Determine the [x, y] coordinate at the center of the cell enclosing the given text.  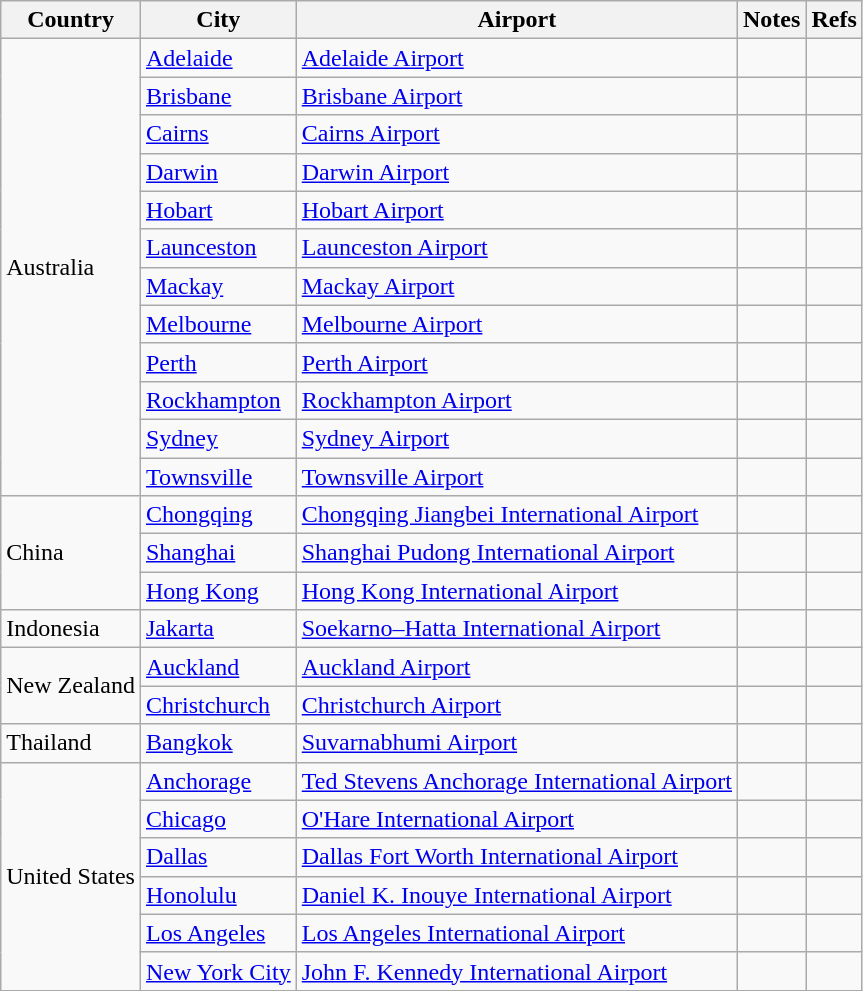
Auckland Airport [516, 667]
Daniel K. Inouye International Airport [516, 895]
Brisbane [218, 96]
Christchurch Airport [516, 705]
Mackay Airport [516, 286]
Thailand [71, 743]
Sydney [218, 438]
Hong Kong International Airport [516, 591]
Darwin Airport [516, 172]
City [218, 20]
Australia [71, 268]
Rockhampton Airport [516, 400]
Hong Kong [218, 591]
Ted Stevens Anchorage International Airport [516, 781]
Indonesia [71, 629]
Townsville [218, 477]
Country [71, 20]
Chongqing Jiangbei International Airport [516, 515]
New Zealand [71, 686]
Melbourne Airport [516, 324]
Cairns Airport [516, 134]
Notes [771, 20]
Townsville Airport [516, 477]
O'Hare International Airport [516, 819]
Mackay [218, 286]
Bangkok [218, 743]
Refs [834, 20]
Chongqing [218, 515]
Dallas Fort Worth International Airport [516, 857]
Christchurch [218, 705]
Launceston Airport [516, 248]
Honolulu [218, 895]
Perth [218, 362]
Melbourne [218, 324]
Dallas [218, 857]
Adelaide [218, 58]
Anchorage [218, 781]
Rockhampton [218, 400]
Cairns [218, 134]
Chicago [218, 819]
Los Angeles International Airport [516, 933]
Adelaide Airport [516, 58]
Los Angeles [218, 933]
United States [71, 876]
Auckland [218, 667]
Shanghai [218, 553]
Airport [516, 20]
Perth Airport [516, 362]
Hobart [218, 210]
New York City [218, 971]
Shanghai Pudong International Airport [516, 553]
Jakarta [218, 629]
Soekarno–Hatta International Airport [516, 629]
Brisbane Airport [516, 96]
Suvarnabhumi Airport [516, 743]
Darwin [218, 172]
China [71, 553]
Launceston [218, 248]
Hobart Airport [516, 210]
John F. Kennedy International Airport [516, 971]
Sydney Airport [516, 438]
